Provide the (x, y) coordinate of the cell's center where the given text is located.  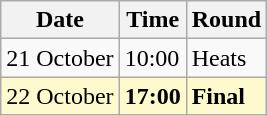
21 October (60, 58)
Heats (226, 58)
Date (60, 20)
Final (226, 96)
17:00 (152, 96)
Time (152, 20)
10:00 (152, 58)
22 October (60, 96)
Round (226, 20)
